For the text-containing cell, return its midpoint in [x, y] coordinate format. 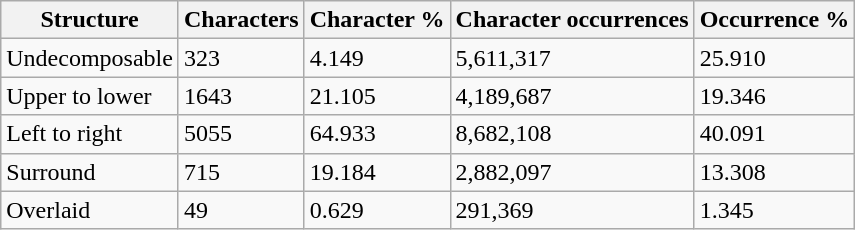
Structure [90, 20]
Left to right [90, 134]
19.346 [774, 96]
64.933 [377, 134]
Overlaid [90, 210]
715 [241, 172]
Upper to lower [90, 96]
Occurrence % [774, 20]
1.345 [774, 210]
Undecomposable [90, 58]
0.629 [377, 210]
2,882,097 [572, 172]
4.149 [377, 58]
13.308 [774, 172]
8,682,108 [572, 134]
291,369 [572, 210]
Character % [377, 20]
4,189,687 [572, 96]
5055 [241, 134]
Characters [241, 20]
Character occurrences [572, 20]
5,611,317 [572, 58]
21.105 [377, 96]
323 [241, 58]
Surround [90, 172]
49 [241, 210]
19.184 [377, 172]
40.091 [774, 134]
1643 [241, 96]
25.910 [774, 58]
